Return the [X, Y] coordinate for the center point of the cell that contains the specified text.  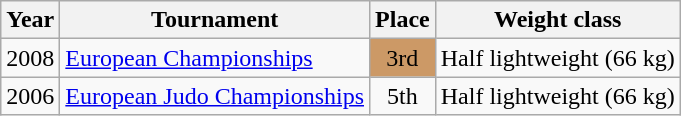
Place [403, 20]
European Judo Championships [215, 96]
2008 [30, 58]
Year [30, 20]
3rd [403, 58]
5th [403, 96]
European Championships [215, 58]
Weight class [558, 20]
2006 [30, 96]
Tournament [215, 20]
